Locate the cell with the specified text and output its (X, Y) center coordinate. 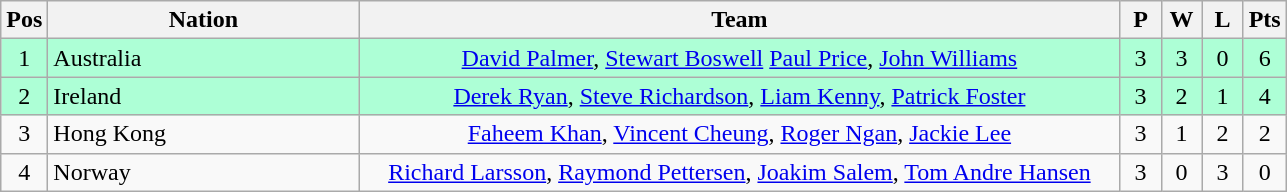
Richard Larsson, Raymond Pettersen, Joakim Salem, Tom Andre Hansen (740, 172)
Ireland (204, 96)
Hong Kong (204, 134)
Norway (204, 172)
Team (740, 20)
David Palmer, Stewart Boswell Paul Price, John Williams (740, 58)
Pts (1264, 20)
6 (1264, 58)
Pos (24, 20)
W (1182, 20)
Faheem Khan, Vincent Cheung, Roger Ngan, Jackie Lee (740, 134)
P (1140, 20)
L (1222, 20)
Nation (204, 20)
Derek Ryan, Steve Richardson, Liam Kenny, Patrick Foster (740, 96)
Australia (204, 58)
